Detect which cell encompasses the target text, then output its (x, y) center coordinate. 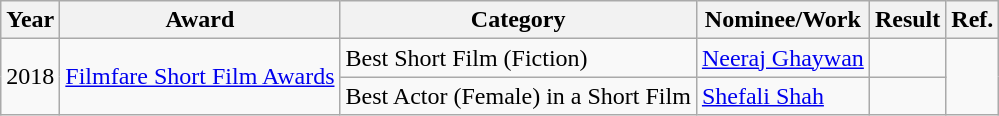
Ref. (972, 20)
Best Actor (Female) in a Short Film (518, 96)
2018 (30, 77)
Shefali Shah (782, 96)
Year (30, 20)
Category (518, 20)
Neeraj Ghaywan (782, 58)
Result (907, 20)
Best Short Film (Fiction) (518, 58)
Filmfare Short Film Awards (200, 77)
Nominee/Work (782, 20)
Award (200, 20)
